Detect which cell encompasses the target text, then output its [X, Y] center coordinate. 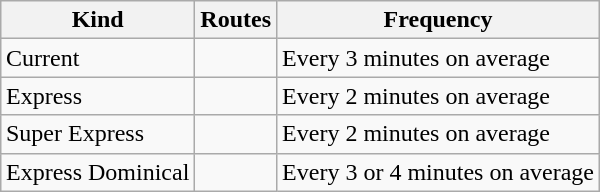
Frequency [438, 20]
Express [97, 96]
Kind [97, 20]
Routes [236, 20]
Express Dominical [97, 172]
Super Express [97, 134]
Every 3 or 4 minutes on average [438, 172]
Current [97, 58]
Every 3 minutes on average [438, 58]
